Output the [x, y] coordinate of the center of the cell containing the given text.  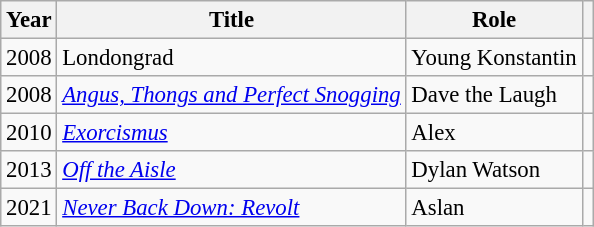
Role [494, 20]
Young Konstantin [494, 58]
Exorcismus [232, 133]
2021 [29, 208]
Title [232, 20]
Aslan [494, 208]
Never Back Down: Revolt [232, 208]
Londongrad [232, 58]
Dylan Watson [494, 170]
Alex [494, 133]
Angus, Thongs and Perfect Snogging [232, 95]
2013 [29, 170]
2010 [29, 133]
Year [29, 20]
Off the Aisle [232, 170]
Dave the Laugh [494, 95]
